Detect which cell encompasses the target text, then output its (x, y) center coordinate. 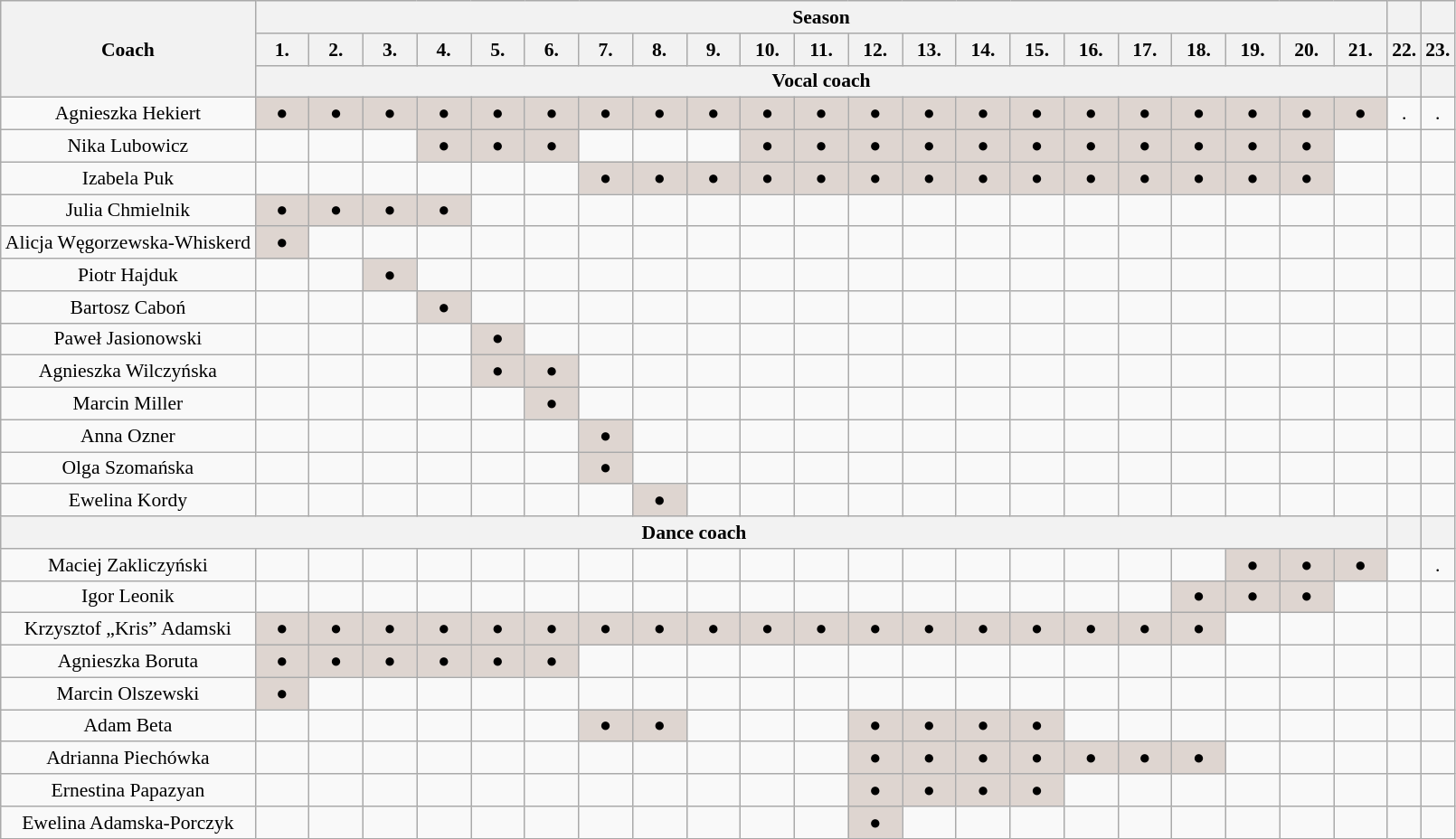
Bartosz Caboń (128, 307)
Coach (128, 49)
Piotr Hajduk (128, 275)
Nika Lubowicz (128, 146)
Igor Leonik (128, 597)
1. (282, 50)
8. (659, 50)
Vocal coach (821, 81)
4. (444, 50)
Ewelina Adamska-Porczyk (128, 823)
Ewelina Kordy (128, 501)
21. (1360, 50)
Paweł Jasionowski (128, 339)
Adam Beta (128, 726)
19. (1253, 50)
Olga Szomańska (128, 468)
22. (1404, 50)
Marcin Miller (128, 404)
Dance coach (695, 533)
9. (714, 50)
Ernestina Papazyan (128, 790)
12. (875, 50)
11. (821, 50)
Agnieszka Wilczyńska (128, 372)
14. (983, 50)
Alicja Węgorzewska-Whiskerd (128, 243)
16. (1091, 50)
18. (1199, 50)
Julia Chmielnik (128, 211)
2. (336, 50)
Agnieszka Hekiert (128, 114)
20. (1307, 50)
3. (390, 50)
Marcin Olszewski (128, 693)
10. (768, 50)
15. (1037, 50)
Season (821, 17)
Agnieszka Boruta (128, 662)
23. (1438, 50)
17. (1145, 50)
6. (552, 50)
Adrianna Piechówka (128, 759)
13. (930, 50)
Anna Ozner (128, 436)
Krzysztof „Kris” Adamski (128, 629)
7. (606, 50)
Maciej Zakliczyński (128, 565)
5. (497, 50)
Izabela Puk (128, 178)
